Extract the [X, Y] coordinate from the center of the cell holding the provided text.  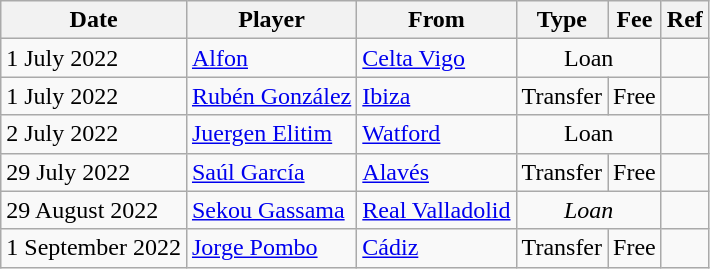
Fee [635, 20]
2 July 2022 [94, 134]
Saúl García [271, 172]
From [436, 20]
Date [94, 20]
1 September 2022 [94, 248]
Cádiz [436, 248]
Ref [684, 20]
Type [562, 20]
Sekou Gassama [271, 210]
Player [271, 20]
Ibiza [436, 96]
Alavés [436, 172]
Real Valladolid [436, 210]
Alfon [271, 58]
Watford [436, 134]
29 August 2022 [94, 210]
29 July 2022 [94, 172]
Juergen Elitim [271, 134]
Celta Vigo [436, 58]
Rubén González [271, 96]
Jorge Pombo [271, 248]
